Search for the cell housing the specified text and yield its [x, y] center coordinate. 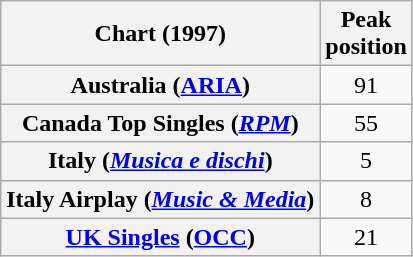
UK Singles (OCC) [160, 237]
Australia (ARIA) [160, 85]
8 [366, 199]
Canada Top Singles (RPM) [160, 123]
55 [366, 123]
Peakposition [366, 34]
Chart (1997) [160, 34]
21 [366, 237]
5 [366, 161]
Italy (Musica e dischi) [160, 161]
91 [366, 85]
Italy Airplay (Music & Media) [160, 199]
